Return [X, Y] of the center of cell containing provided text 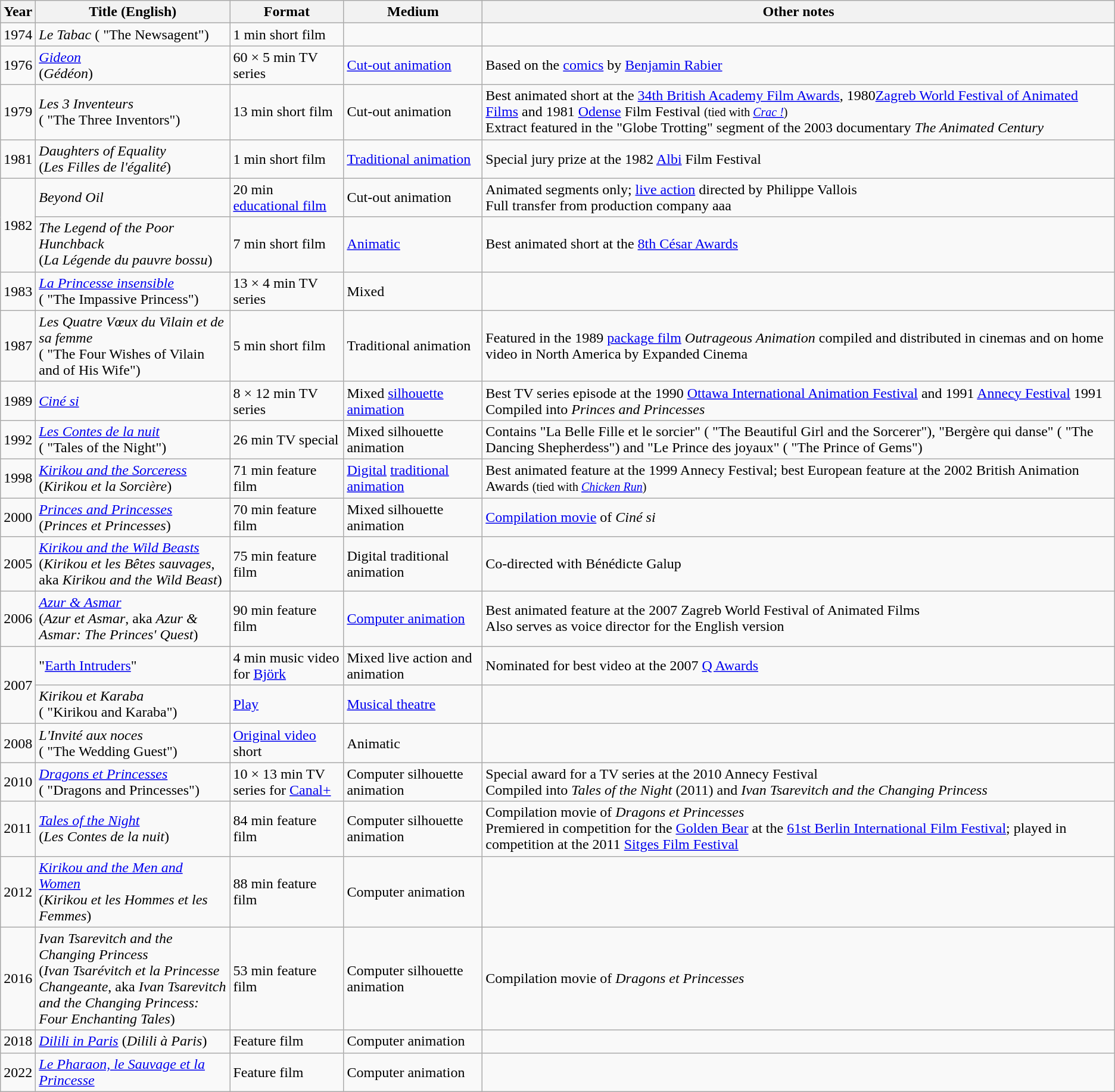
2011 [18, 829]
Based on the comics by Benjamin Rabier [798, 66]
Ciné si [133, 400]
Mixed live action and animation [413, 666]
1979 [18, 112]
Princes and Princesses(Princes et Princesses) [133, 517]
Tales of the Night(Les Contes de la nuit) [133, 829]
The Legend of the Poor Hunchback(La Légende du pauvre bossu) [133, 244]
26 min TV special [287, 440]
8 × 12 min TV series [287, 400]
Les Contes de la nuit( "Tales of the Night") [133, 440]
1974 [18, 35]
53 min feature film [287, 978]
75 min feature film [287, 564]
Compilation movie of Dragons et Princesses [798, 978]
1982 [18, 225]
Special award for a TV series at the 2010 Annecy FestivalCompiled into Tales of the Night (2011) and Ivan Tsarevitch and the Changing Princess [798, 782]
"Earth Intruders" [133, 666]
1976 [18, 66]
Les Quatre Vœux du Vilain et de sa femme( "The Four Wishes of Vilain and of His Wife") [133, 346]
Special jury prize at the 1982 Albi Film Festival [798, 158]
Kirikou and the Men and Women(Kirikou et les Hommes et les Femmes) [133, 891]
60 × 5 min TV series [287, 66]
La Princesse insensible( "The Impassive Princess") [133, 291]
4 min music video for Björk [287, 666]
1992 [18, 440]
Format [287, 12]
13 min short film [287, 112]
Gideon(Gédéon) [133, 66]
84 min feature film [287, 829]
2008 [18, 743]
Best TV series episode at the 1990 Ottawa International Animation Festival and 1991 Annecy Festival 1991Compiled into Princes and Princesses [798, 400]
Kirikou et Karaba( "Kirikou and Karaba") [133, 704]
Musical theatre [413, 704]
Beyond Oil [133, 198]
2006 [18, 619]
90 min feature film [287, 619]
Le Pharaon, le Sauvage et la Princesse [133, 1072]
Best animated feature at the 2007 Zagreb World Festival of Animated FilmsAlso serves as voice director for the English version [798, 619]
Dilili in Paris (Dilili à Paris) [133, 1041]
2016 [18, 978]
Dragons et Princesses( "Dragons and Princesses") [133, 782]
2018 [18, 1041]
Les 3 Inventeurs( "The Three Inventors") [133, 112]
2012 [18, 891]
Azur & Asmar(Azur et Asmar, aka Azur & Asmar: The Princes' Quest) [133, 619]
Play [287, 704]
Kirikou and the Wild Beasts(Kirikou et les Bêtes sauvages, aka Kirikou and the Wild Beast) [133, 564]
2022 [18, 1072]
Compilation movie of Ciné si [798, 517]
5 min short film [287, 346]
1987 [18, 346]
Le Tabac ( "The Newsagent") [133, 35]
L'Invité aux noces( "The Wedding Guest") [133, 743]
Best animated short at the 8th César Awards [798, 244]
2007 [18, 685]
Medium [413, 12]
2000 [18, 517]
1998 [18, 478]
20 min educational film [287, 198]
88 min feature film [287, 891]
Title (English) [133, 12]
Animated segments only; live action directed by Philippe ValloisFull transfer from production company aaa [798, 198]
Kirikou and the Sorceress(Kirikou et la Sorcière) [133, 478]
Co-directed with Bénédicte Galup [798, 564]
Best animated feature at the 1999 Annecy Festival; best European feature at the 2002 British Animation Awards (tied with Chicken Run) [798, 478]
2005 [18, 564]
Year [18, 12]
Featured in the 1989 package film Outrageous Animation compiled and distributed in cinemas and on home video in North America by Expanded Cinema [798, 346]
1989 [18, 400]
2010 [18, 782]
Nominated for best video at the 2007 Q Awards [798, 666]
Other notes [798, 12]
13 × 4 min TV series [287, 291]
1983 [18, 291]
10 × 13 min TV series for Canal+ [287, 782]
Original video short [287, 743]
7 min short film [287, 244]
70 min feature film [287, 517]
1981 [18, 158]
Mixed [413, 291]
Daughters of Equality(Les Filles de l'égalité) [133, 158]
71 min feature film [287, 478]
